Scan for the cell matching the given text and deliver its (X, Y) coordinate at center. 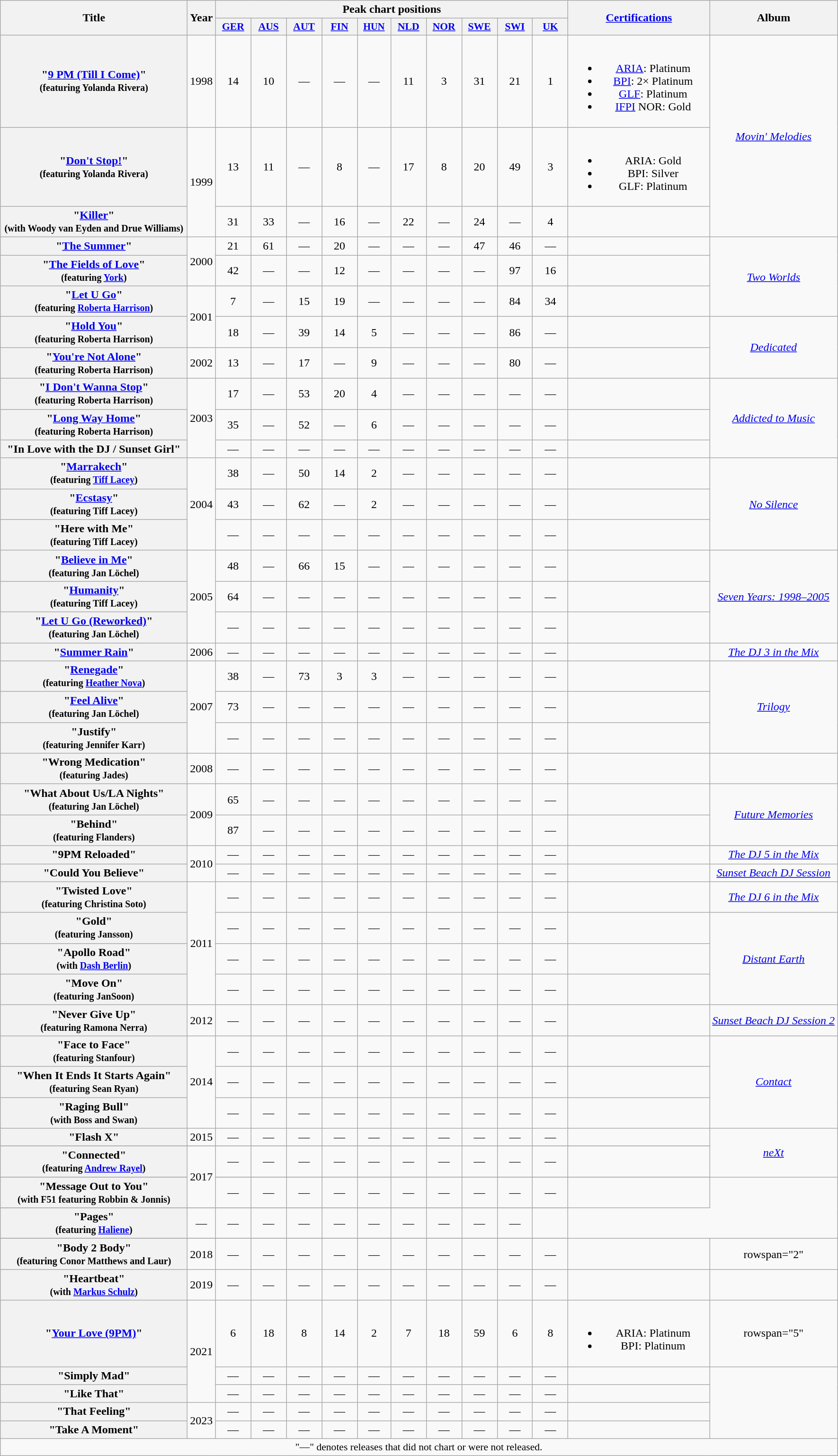
The DJ 5 in the Mix (774, 855)
"Marrakech" (featuring Tiff Lacey) (94, 473)
"That Feeling" (94, 1411)
2004 (202, 504)
SWE (479, 27)
"Feel Alive"(featuring Jan Löchel) (94, 707)
12 (340, 271)
34 (550, 301)
ARIA: GoldBPI: SilverGLF: Platinum (639, 167)
neXt (774, 1152)
"Heartbeat"(with Markus Schulz) (94, 1285)
FIN (340, 27)
"Summer Rain" (94, 652)
"Body 2 Body"(featuring Conor Matthews and Laur) (94, 1254)
"Humanity" (featuring Tiff Lacey) (94, 597)
"Behind"(featuring Flanders) (94, 831)
Sunset Beach DJ Session (774, 873)
49 (515, 167)
rowspan="5" (774, 1333)
66 (304, 565)
2007 (202, 707)
53 (304, 394)
"Flash X" (94, 1137)
19 (340, 301)
"Could You Believe" (94, 873)
2019 (202, 1285)
2009 (202, 815)
"Pages"(featuring Haliene) (94, 1224)
87 (233, 831)
HUN (374, 27)
"When It Ends It Starts Again"(featuring Sean Ryan) (94, 1081)
"Wrong Medication"(featuring Jades) (94, 769)
"Renegade"(featuring Heather Nova) (94, 676)
43 (233, 504)
Trilogy (774, 707)
48 (233, 565)
"Gold"(featuring Jansson) (94, 928)
"The Summer" (94, 246)
rowspan="2" (774, 1254)
2021 (202, 1351)
"Apollo Road"(with Dash Berlin) (94, 958)
The DJ 3 in the Mix (774, 652)
Peak chart positions (392, 9)
65 (233, 799)
Distant Earth (774, 958)
52 (304, 424)
"Simply Mad" (94, 1376)
"I Don't Wanna Stop"(featuring Roberta Harrison) (94, 394)
2005 (202, 597)
46 (515, 246)
"Killer"(with Woody van Eyden and Drue Williams) (94, 222)
59 (479, 1333)
64 (233, 597)
Sunset Beach DJ Session 2 (774, 1020)
2011 (202, 943)
Addicted to Music (774, 418)
62 (304, 504)
97 (515, 271)
2000 (202, 261)
47 (479, 246)
9 (374, 363)
Year (202, 18)
AUS (269, 27)
Certifications (639, 18)
"Connected"(featuring Andrew Rayel) (94, 1162)
1 (550, 81)
2002 (202, 363)
5 (374, 332)
24 (479, 222)
33 (269, 222)
ARIA: PlatinumBPI: 2× PlatinumGLF: PlatinumIFPI NOR: Gold (639, 81)
Contact (774, 1081)
84 (515, 301)
35 (233, 424)
2001 (202, 317)
Title (94, 18)
"—" denotes releases that did not chart or were not released. (419, 1447)
Two Worlds (774, 277)
"Like That" (94, 1393)
"The Fields of Love" (featuring York) (94, 271)
UK (550, 27)
SWI (515, 27)
ARIA: PlatinumBPI: Platinum (639, 1333)
2012 (202, 1020)
2014 (202, 1081)
"Face to Face"(featuring Stanfour) (94, 1051)
"Your Love (9PM)" (94, 1333)
"Justify"(featuring Jennifer Karr) (94, 738)
2003 (202, 418)
"Long Way Home"(featuring Roberta Harrison) (94, 424)
2023 (202, 1420)
No Silence (774, 504)
2015 (202, 1137)
86 (515, 332)
61 (269, 246)
"Take A Moment" (94, 1429)
AUT (304, 27)
"What About Us/LA Nights"(featuring Jan Löchel) (94, 799)
2006 (202, 652)
"Raging Bull"(with Boss and Swan) (94, 1113)
Future Memories (774, 815)
"Here with Me"(featuring Tiff Lacey) (94, 535)
1998 (202, 81)
1999 (202, 182)
"In Love with the DJ / Sunset Girl" (94, 449)
2010 (202, 864)
Movin' Melodies (774, 136)
"Let U Go"(featuring Roberta Harrison) (94, 301)
"Hold You"(featuring Roberta Harrison) (94, 332)
"9PM Reloaded" (94, 855)
10 (269, 81)
"You're Not Alone"(featuring Roberta Harrison) (94, 363)
39 (304, 332)
"Twisted Love"(featuring Christina Soto) (94, 897)
NOR (444, 27)
"Never Give Up"(featuring Ramona Nerra) (94, 1020)
"9 PM (Till I Come)" (featuring Yolanda Rivera) (94, 81)
22 (408, 222)
80 (515, 363)
"Ecstasy"(featuring Tiff Lacey) (94, 504)
GER (233, 27)
"Message Out to You"(with F51 featuring Robbin & Jonnis) (94, 1192)
2008 (202, 769)
"Move On"(featuring JanSoon) (94, 990)
50 (304, 473)
"Don't Stop!"(featuring Yolanda Rivera) (94, 167)
Dedicated (774, 348)
2018 (202, 1254)
"Let U Go (Reworked)"(featuring Jan Löchel) (94, 627)
2017 (202, 1177)
Album (774, 18)
Seven Years: 1998–2005 (774, 597)
42 (233, 271)
NLD (408, 27)
"Believe in Me"(featuring Jan Löchel) (94, 565)
The DJ 6 in the Mix (774, 897)
